Return (x, y) of the center of cell containing provided text 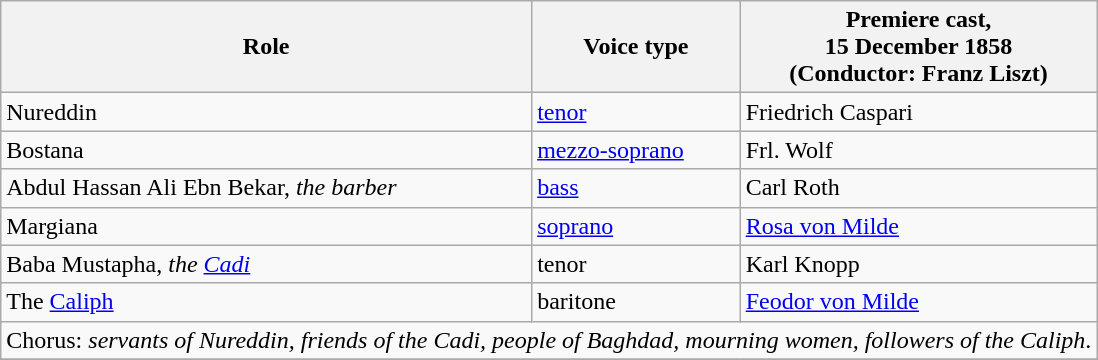
Karl Knopp (918, 264)
soprano (636, 226)
Premiere cast,15 December 1858(Conductor: Franz Liszt) (918, 47)
Rosa von Milde (918, 226)
Nureddin (266, 112)
The Caliph (266, 302)
Feodor von Milde (918, 302)
Voice type (636, 47)
baritone (636, 302)
Margiana (266, 226)
Bostana (266, 150)
Friedrich Caspari (918, 112)
Chorus: servants of Nureddin, friends of the Cadi, people of Baghdad, mourning women, followers of the Caliph. (549, 340)
Carl Roth (918, 188)
Frl. Wolf (918, 150)
bass (636, 188)
Baba Mustapha, the Cadi (266, 264)
Role (266, 47)
mezzo-soprano (636, 150)
Abdul Hassan Ali Ebn Bekar, the barber (266, 188)
